Scan for the cell matching the given text and deliver its [X, Y] coordinate at center. 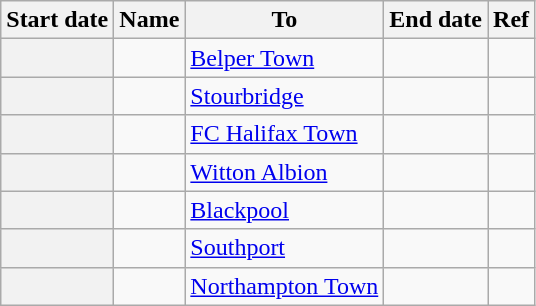
To [284, 20]
Belper Town [284, 58]
Name [150, 20]
Northampton Town [284, 286]
End date [436, 20]
FC Halifax Town [284, 134]
Start date [58, 20]
Witton Albion [284, 172]
Blackpool [284, 210]
Southport [284, 248]
Ref [512, 20]
Stourbridge [284, 96]
